Search for the cell housing the specified text and yield its (x, y) center coordinate. 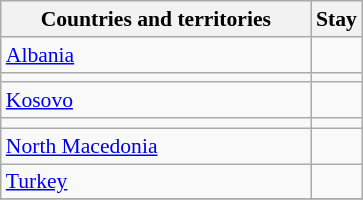
Turkey (156, 182)
North Macedonia (156, 146)
Kosovo (156, 101)
Albania (156, 55)
Stay (336, 19)
Countries and territories (156, 19)
